Return the [X, Y] coordinate for the center point of the cell that contains the specified text.  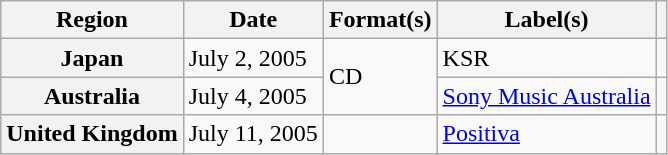
United Kingdom [92, 134]
July 4, 2005 [253, 96]
Region [92, 20]
Japan [92, 58]
KSR [546, 58]
Label(s) [546, 20]
Sony Music Australia [546, 96]
CD [380, 77]
July 2, 2005 [253, 58]
Positiva [546, 134]
Date [253, 20]
Format(s) [380, 20]
July 11, 2005 [253, 134]
Australia [92, 96]
